Locate the cell with the specified text and output its (X, Y) center coordinate. 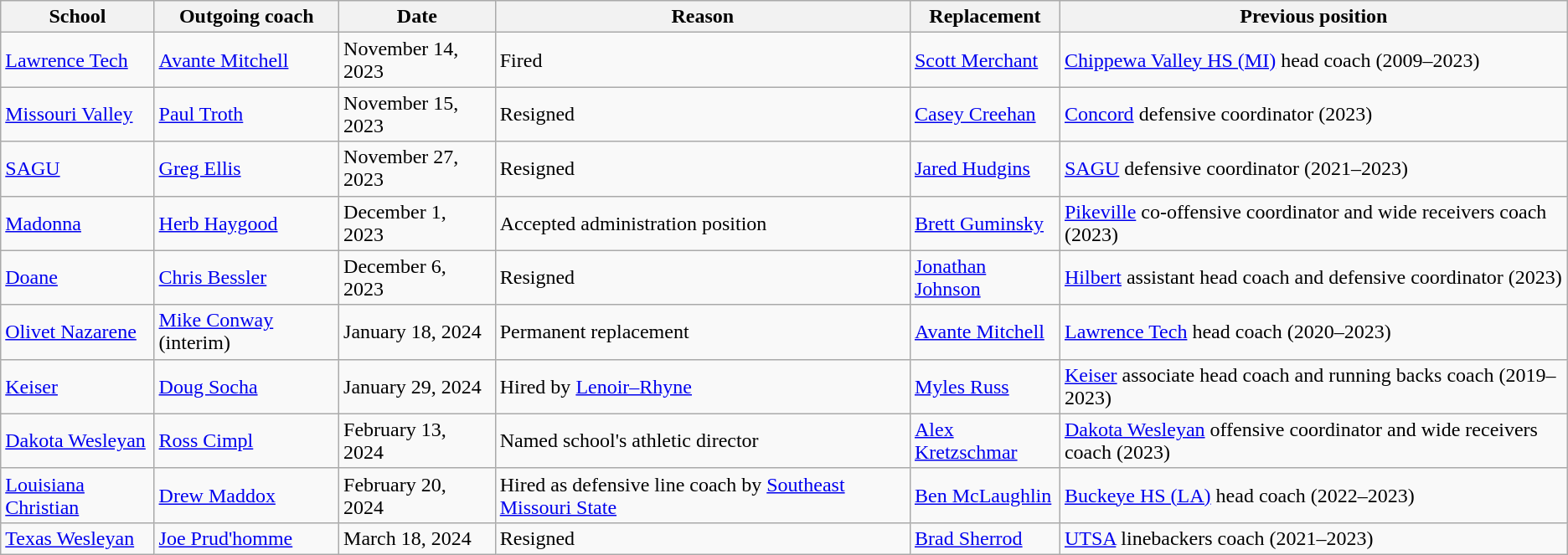
Olivet Nazarene (77, 331)
Joe Prud'homme (246, 538)
Lawrence Tech (77, 60)
December 1, 2023 (417, 223)
Lawrence Tech head coach (2020–2023) (1313, 331)
SAGU (77, 169)
November 14, 2023 (417, 60)
February 20, 2024 (417, 496)
Concord defensive coordinator (2023) (1313, 114)
Keiser associate head coach and running backs coach (2019–2023) (1313, 387)
Permanent replacement (702, 331)
January 18, 2024 (417, 331)
SAGU defensive coordinator (2021–2023) (1313, 169)
Chippewa Valley HS (MI) head coach (2009–2023) (1313, 60)
Doane (77, 278)
Herb Haygood (246, 223)
Ben McLaughlin (985, 496)
Ross Cimpl (246, 440)
Hired as defensive line coach by Southeast Missouri State (702, 496)
Replacement (985, 17)
Greg Ellis (246, 169)
Pikeville co-offensive coordinator and wide receivers coach (2023) (1313, 223)
Brett Guminsky (985, 223)
Jared Hudgins (985, 169)
Texas Wesleyan (77, 538)
Reason (702, 17)
School (77, 17)
February 13, 2024 (417, 440)
Buckeye HS (LA) head coach (2022–2023) (1313, 496)
Dakota Wesleyan offensive coordinator and wide receivers coach (2023) (1313, 440)
Keiser (77, 387)
Mike Conway (interim) (246, 331)
Alex Kretzschmar (985, 440)
Chris Bessler (246, 278)
January 29, 2024 (417, 387)
Hilbert assistant head coach and defensive coordinator (2023) (1313, 278)
March 18, 2024 (417, 538)
Casey Creehan (985, 114)
Jonathan Johnson (985, 278)
Outgoing coach (246, 17)
Dakota Wesleyan (77, 440)
Myles Russ (985, 387)
Brad Sherrod (985, 538)
Date (417, 17)
Louisiana Christian (77, 496)
Missouri Valley (77, 114)
Hired by Lenoir–Rhyne (702, 387)
Paul Troth (246, 114)
Drew Maddox (246, 496)
Fired (702, 60)
UTSA linebackers coach (2021–2023) (1313, 538)
Scott Merchant (985, 60)
Doug Socha (246, 387)
Madonna (77, 223)
Previous position (1313, 17)
December 6, 2023 (417, 278)
Named school's athletic director (702, 440)
Accepted administration position (702, 223)
November 15, 2023 (417, 114)
November 27, 2023 (417, 169)
